Search for the cell housing the specified text and yield its (X, Y) center coordinate. 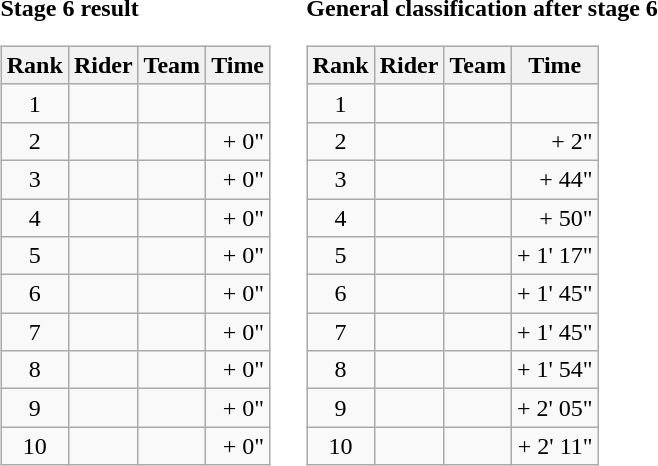
+ 50" (554, 217)
+ 2' 05" (554, 408)
+ 44" (554, 179)
+ 2' 11" (554, 446)
+ 2" (554, 141)
+ 1' 54" (554, 370)
+ 1' 17" (554, 256)
